For the text-containing cell, return its midpoint in (X, Y) coordinate format. 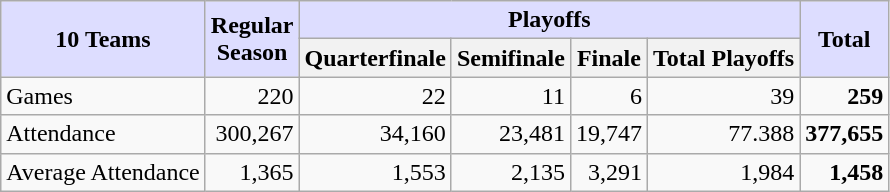
3,291 (608, 172)
1,458 (844, 172)
Finale (608, 58)
Playoffs (550, 20)
6 (608, 96)
220 (252, 96)
300,267 (252, 134)
Attendance (104, 134)
Semifinale (510, 58)
11 (510, 96)
Total (844, 39)
Quarterfinale (375, 58)
Total Playoffs (723, 58)
2,135 (510, 172)
Games (104, 96)
259 (844, 96)
22 (375, 96)
10 Teams (104, 39)
377,655 (844, 134)
77.388 (723, 134)
Average Attendance (104, 172)
39 (723, 96)
23,481 (510, 134)
19,747 (608, 134)
1,553 (375, 172)
34,160 (375, 134)
RegularSeason (252, 39)
1,984 (723, 172)
1,365 (252, 172)
